Detect which cell encompasses the target text, then output its (X, Y) center coordinate. 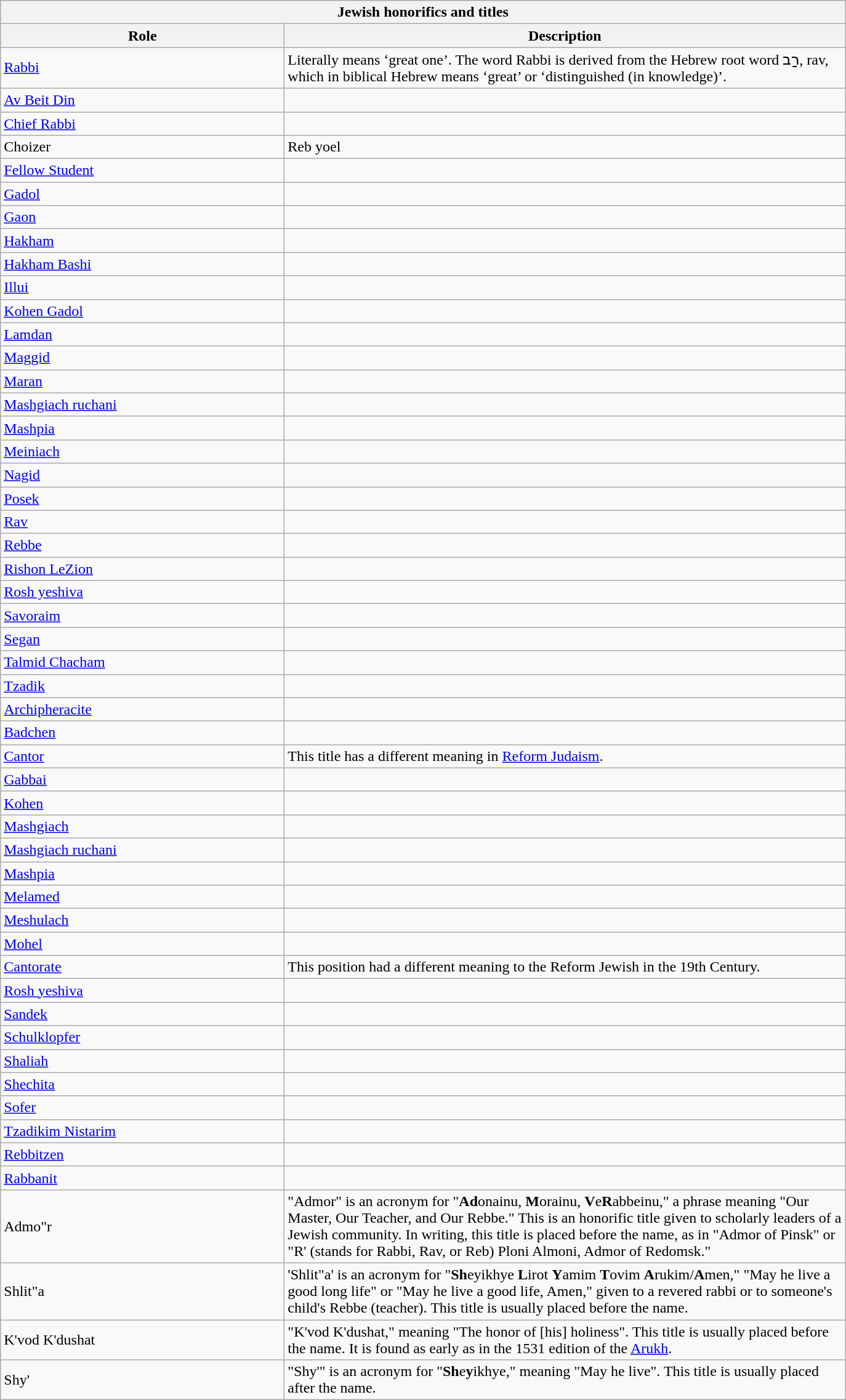
Kohen Gadol (143, 311)
Savoraim (143, 616)
Av Beit Din (143, 100)
Sofer (143, 1108)
Lamdan (143, 334)
Rav (143, 522)
Cantor (143, 756)
Kohen (143, 803)
Badchen (143, 733)
Shaliah (143, 1061)
Gaon (143, 217)
Melamed (143, 897)
Tzadik (143, 686)
Segan (143, 639)
Gabbai (143, 779)
Meshulach (143, 920)
Mohel (143, 944)
Shlit"a (143, 1291)
Jewish honorifics and titles (423, 12)
Illui (143, 288)
Schulklopfer (143, 1037)
Hakham (143, 241)
Cantorate (143, 967)
Rabbanit (143, 1178)
Rabbi (143, 68)
Sandek (143, 1014)
Talmid Chacham (143, 662)
This position had a different meaning to the Reform Jewish in the 19th Century. (565, 967)
Rebbe (143, 545)
Rebbitzen (143, 1154)
Meiniach (143, 451)
Shechita (143, 1084)
Maggid (143, 358)
Choizer (143, 147)
Rishon LeZion (143, 569)
Role (143, 36)
K'vod K'dushat (143, 1340)
Admo"r (143, 1226)
Chief Rabbi (143, 124)
Hakham Bashi (143, 264)
"Shy'" is an acronym for "Sheyikhye," meaning "May he live". This title is usually placed after the name. (565, 1380)
Reb yoel (565, 147)
Archipheracite (143, 709)
Gadol (143, 194)
Shy' (143, 1380)
Tzadikim Nistarim (143, 1131)
This title has a different meaning in Reform Judaism. (565, 756)
Nagid (143, 475)
Mashgiach (143, 826)
Fellow Student (143, 171)
Description (565, 36)
Maran (143, 381)
Posek (143, 498)
